Find where the given text appears and provide that cell's center as [x, y] coordinate. 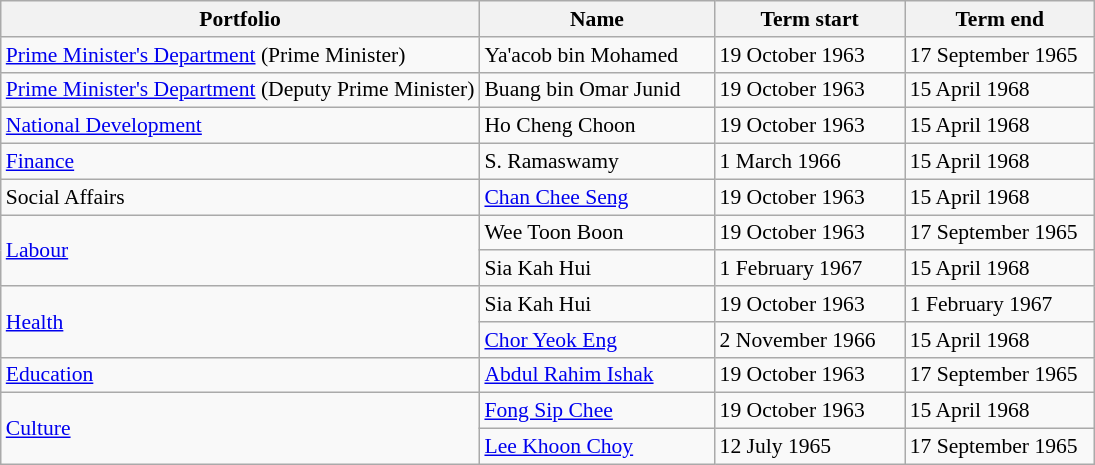
Prime Minister's Department (Prime Minister) [240, 55]
Term start [810, 19]
Fong Sip Chee [596, 411]
Chan Chee Seng [596, 197]
Culture [240, 428]
12 July 1965 [810, 447]
S. Ramaswamy [596, 162]
Finance [240, 162]
Lee Khoon Choy [596, 447]
2 November 1966 [810, 340]
Social Affairs [240, 197]
Abdul Rahim Ishak [596, 375]
Buang bin Omar Junid [596, 90]
Prime Minister's Department (Deputy Prime Minister) [240, 90]
National Development [240, 126]
Labour [240, 250]
1 March 1966 [810, 162]
Portfolio [240, 19]
Term end [1000, 19]
Ho Cheng Choon [596, 126]
Health [240, 322]
Wee Toon Boon [596, 233]
Chor Yeok Eng [596, 340]
Ya'acob bin Mohamed [596, 55]
Name [596, 19]
Education [240, 375]
